Provide the [X, Y] coordinate of the cell's center where the given text is located.  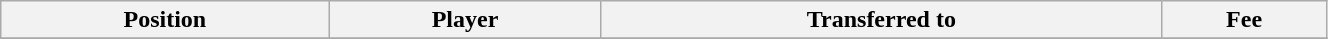
Position [165, 20]
Transferred to [882, 20]
Fee [1244, 20]
Player [465, 20]
